For the text-containing cell, return its midpoint in (x, y) coordinate format. 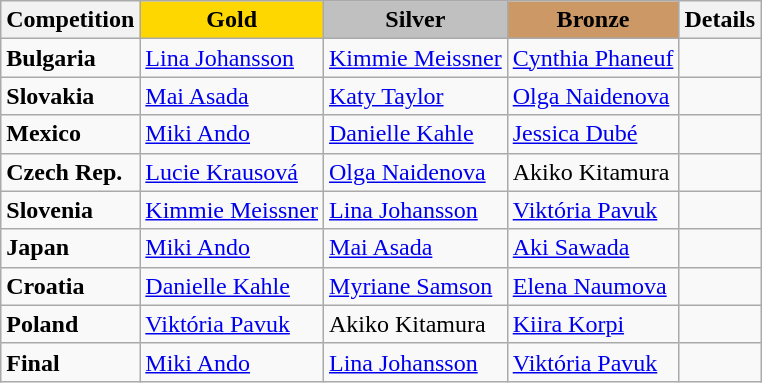
Elena Naumova (593, 286)
Bronze (593, 20)
Japan (70, 248)
Gold (232, 20)
Poland (70, 324)
Slovenia (70, 210)
Mexico (70, 134)
Cynthia Phaneuf (593, 58)
Katy Taylor (416, 96)
Jessica Dubé (593, 134)
Details (720, 20)
Slovakia (70, 96)
Lucie Krausová (232, 172)
Silver (416, 20)
Competition (70, 20)
Kiira Korpi (593, 324)
Aki Sawada (593, 248)
Bulgaria (70, 58)
Czech Rep. (70, 172)
Myriane Samson (416, 286)
Final (70, 362)
Croatia (70, 286)
